Provide the (x, y) coordinate of the cell's center where the given text is located.  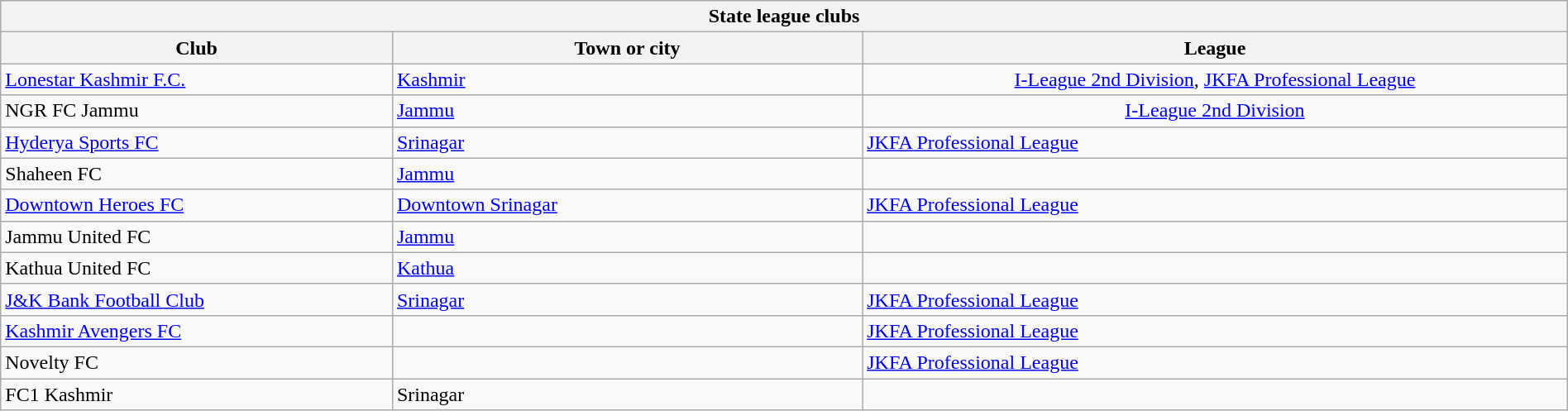
Jammu United FC (197, 237)
State league clubs (784, 17)
FC1 Kashmir (197, 394)
Lonestar Kashmir F.C. (197, 79)
Hyderya Sports FC (197, 142)
I-League 2nd Division, JKFA Professional League (1216, 79)
Downtown Heroes FC (197, 205)
Kathua United FC (197, 268)
J&K Bank Football Club (197, 299)
Downtown Srinagar (627, 205)
Kashmir (627, 79)
Kathua (627, 268)
NGR FC Jammu (197, 111)
Novelty FC (197, 362)
I-League 2nd Division (1216, 111)
League (1216, 48)
Club (197, 48)
Town or city (627, 48)
Shaheen FC (197, 174)
Kashmir Avengers FC (197, 331)
